Pinpoint the cell where the given text exists, returning its [X, Y] midpoint coordinate. 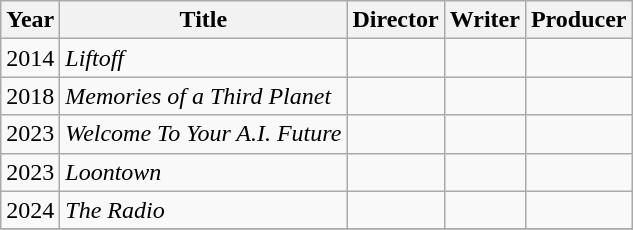
2018 [30, 96]
Liftoff [204, 58]
Title [204, 20]
Director [396, 20]
Producer [578, 20]
2024 [30, 210]
Loontown [204, 172]
Year [30, 20]
Welcome To Your A.I. Future [204, 134]
The Radio [204, 210]
2014 [30, 58]
Memories of a Third Planet [204, 96]
Writer [484, 20]
